Capture the cell that displays the provided text and extract its (X, Y) central coordinate. 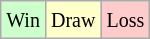
Draw (72, 20)
Win (24, 20)
Loss (126, 20)
